Identify which cell holds the provided text, then report its [X, Y] central coordinate. 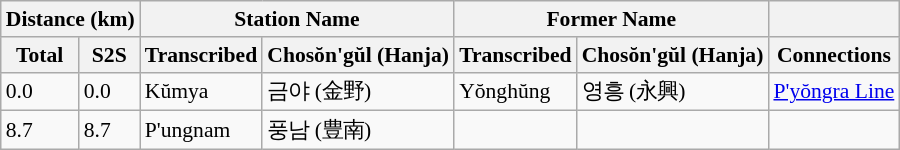
Connections [834, 55]
풍남 (豊南) [358, 130]
영흥 (永興) [673, 92]
Total [40, 55]
Station Name [297, 19]
Kŭmya [201, 92]
금야 (金野) [358, 92]
Former Name [611, 19]
P'yŏngra Line [834, 92]
Distance (km) [70, 19]
S2S [110, 55]
Yŏnghŭng [515, 92]
P'ungnam [201, 130]
